Determine the (x, y) coordinate at the center of the cell enclosing the given text.  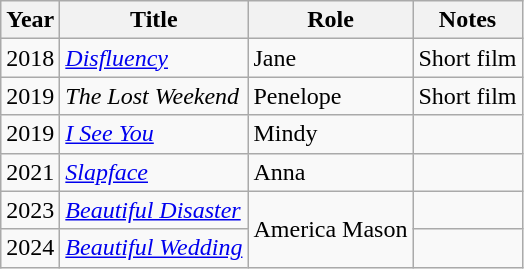
The Lost Weekend (154, 96)
Notes (468, 20)
Role (330, 20)
Title (154, 20)
2023 (30, 210)
Beautiful Wedding (154, 248)
Slapface (154, 172)
America Mason (330, 229)
Beautiful Disaster (154, 210)
Anna (330, 172)
2024 (30, 248)
I See You (154, 134)
Jane (330, 58)
Year (30, 20)
Mindy (330, 134)
2021 (30, 172)
2018 (30, 58)
Penelope (330, 96)
Disfluency (154, 58)
